Return (X, Y) of the center of cell containing provided text 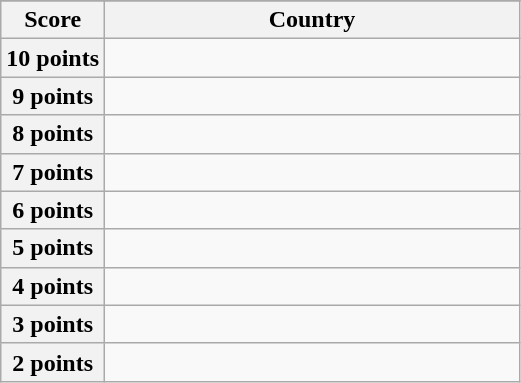
3 points (53, 324)
2 points (53, 362)
5 points (53, 248)
Country (312, 20)
8 points (53, 134)
Score (53, 20)
4 points (53, 286)
9 points (53, 96)
7 points (53, 172)
6 points (53, 210)
10 points (53, 58)
